Extract the (X, Y) coordinate from the center of the cell holding the provided text.  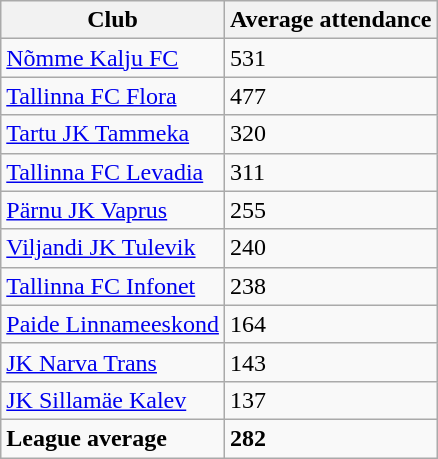
240 (330, 248)
Tallinna FC Flora (113, 96)
Tartu JK Tammeka (113, 134)
Club (113, 20)
282 (330, 438)
Paide Linnameeskond (113, 324)
137 (330, 400)
JK Sillamäe Kalev (113, 400)
League average (113, 438)
Pärnu JK Vaprus (113, 210)
477 (330, 96)
Tallinna FC Levadia (113, 172)
531 (330, 58)
311 (330, 172)
320 (330, 134)
Tallinna FC Infonet (113, 286)
Average attendance (330, 20)
143 (330, 362)
JK Narva Trans (113, 362)
Viljandi JK Tulevik (113, 248)
164 (330, 324)
238 (330, 286)
255 (330, 210)
Nõmme Kalju FC (113, 58)
